From the cell containing the given text, extract its center point as [X, Y] coordinate. 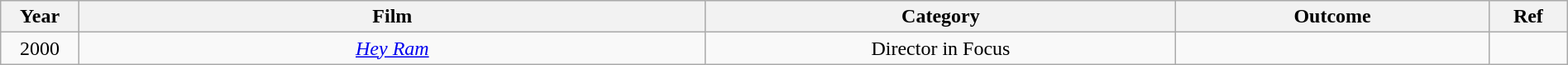
Director in Focus [940, 48]
Ref [1528, 17]
Outcome [1333, 17]
Hey Ram [392, 48]
2000 [40, 48]
Year [40, 17]
Film [392, 17]
Category [940, 17]
